Locate the cell with the specified text and output its [X, Y] center coordinate. 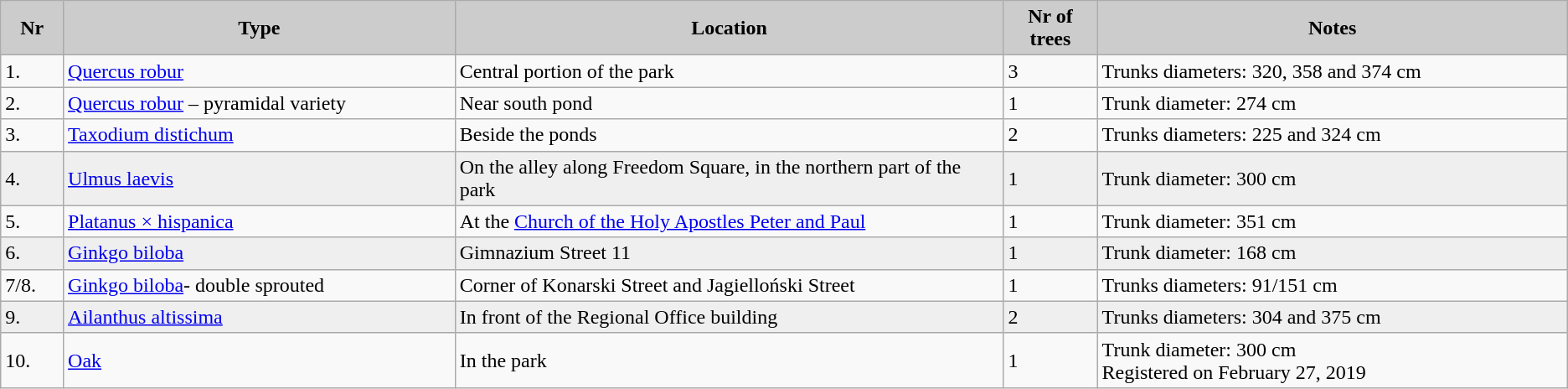
Trunk diameter: 300 cm [1332, 178]
Type [260, 29]
Ailanthus altissima [260, 317]
Nr of trees [1050, 29]
Ginkgo biloba [260, 253]
Ginkgo biloba- double sprouted [260, 285]
Trunk diameter: 274 cm [1332, 103]
9. [32, 317]
At the Church of the Holy Apostles Peter and Paul [729, 221]
7/8. [32, 285]
10. [32, 360]
1. [32, 71]
Nr [32, 29]
Quercus robur – pyramidal variety [260, 103]
In the park [729, 360]
Trunks diameters: 304 and 375 cm [1332, 317]
6. [32, 253]
Beside the ponds [729, 135]
Oak [260, 360]
Platanus × hispanica [260, 221]
Notes [1332, 29]
Trunk diameter: 351 cm [1332, 221]
Gimnazium Street 11 [729, 253]
Trunk diameter: 300 cmRegistered on February 27, 2019 [1332, 360]
Trunks diameters: 91/151 cm [1332, 285]
2. [32, 103]
5. [32, 221]
Central portion of the park [729, 71]
Quercus robur [260, 71]
In front of the Regional Office building [729, 317]
4. [32, 178]
Location [729, 29]
Ulmus laevis [260, 178]
Trunks diameters: 320, 358 and 374 cm [1332, 71]
Corner of Konarski Street and Jagielloński Street [729, 285]
Trunks diameters: 225 and 324 cm [1332, 135]
3. [32, 135]
Taxodium distichum [260, 135]
3 [1050, 71]
Near south pond [729, 103]
On the alley along Freedom Square, in the northern part of the park [729, 178]
Trunk diameter: 168 cm [1332, 253]
